Determine the [X, Y] coordinate at the center of the cell enclosing the given text.  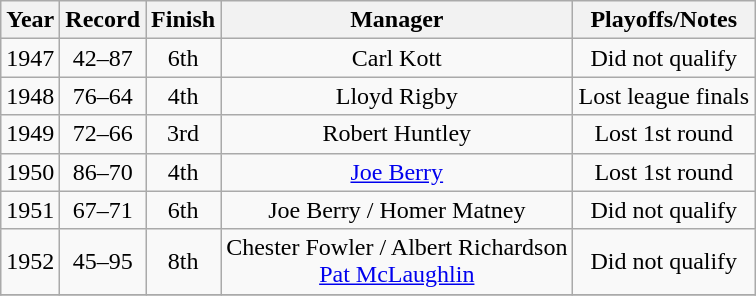
Year [30, 20]
Manager [397, 20]
Lost league finals [664, 96]
3rd [184, 134]
67–71 [103, 210]
1952 [30, 262]
1951 [30, 210]
86–70 [103, 172]
Joe Berry / Homer Matney [397, 210]
Lloyd Rigby [397, 96]
8th [184, 262]
Chester Fowler / Albert RichardsonPat McLaughlin [397, 262]
1948 [30, 96]
Carl Kott [397, 58]
Finish [184, 20]
1949 [30, 134]
Robert Huntley [397, 134]
76–64 [103, 96]
1950 [30, 172]
45–95 [103, 262]
72–66 [103, 134]
1947 [30, 58]
42–87 [103, 58]
Joe Berry [397, 172]
Playoffs/Notes [664, 20]
Record [103, 20]
